Locate the cell with the specified text and output its (X, Y) center coordinate. 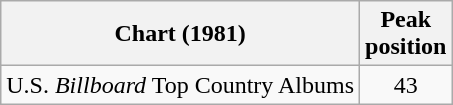
U.S. Billboard Top Country Albums (180, 85)
Chart (1981) (180, 34)
Peakposition (406, 34)
43 (406, 85)
